Scan for the cell matching the given text and deliver its (X, Y) coordinate at center. 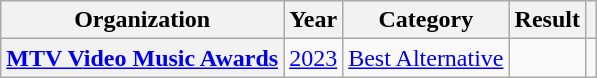
Organization (142, 20)
Result (547, 20)
Best Alternative (426, 58)
Category (426, 20)
2023 (314, 58)
MTV Video Music Awards (142, 58)
Year (314, 20)
